Scan for the cell matching the given text and deliver its (X, Y) coordinate at center. 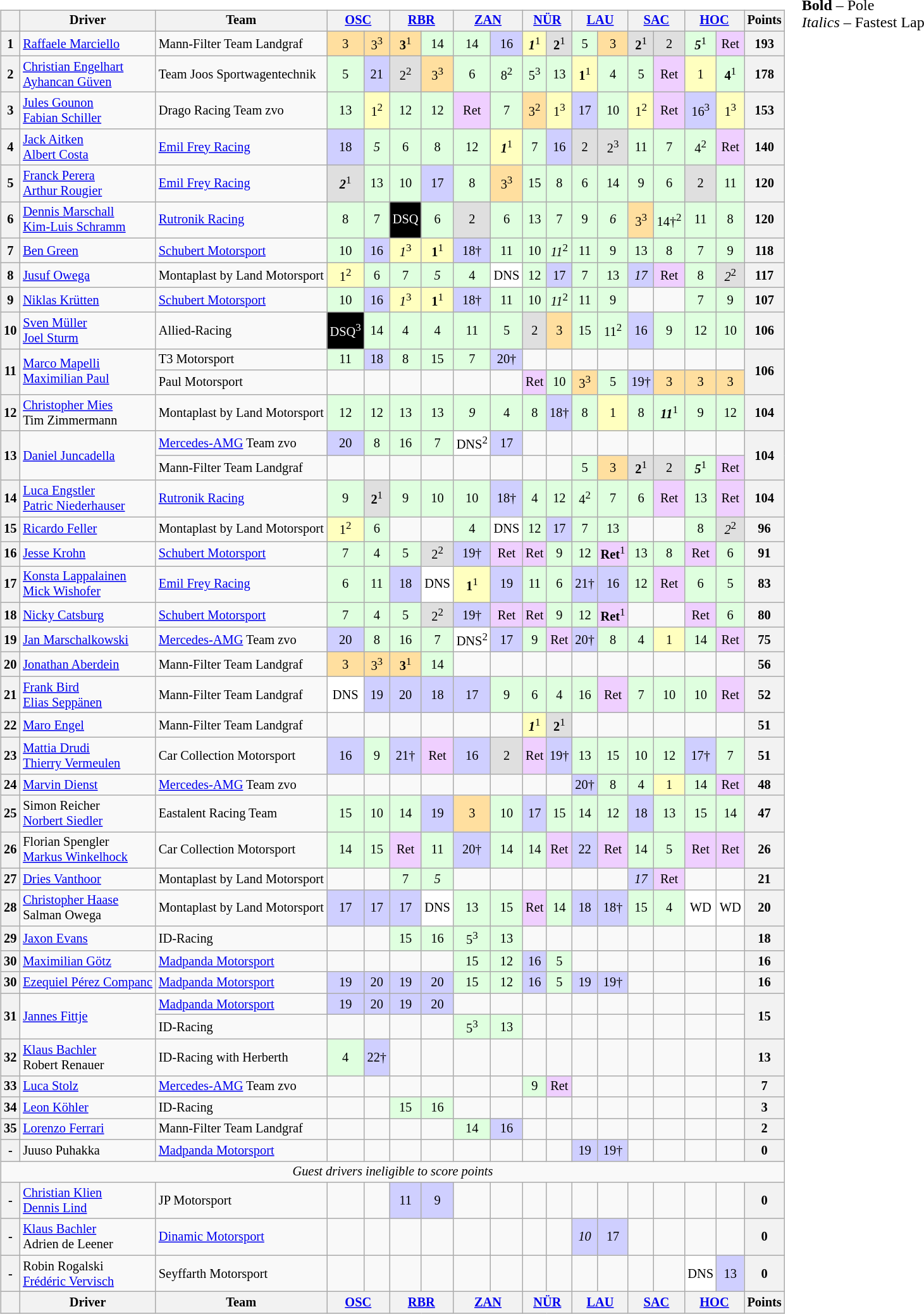
24 (10, 785)
Raffaele Marciello (87, 43)
82 (507, 74)
Niklas Krütten (87, 300)
Marco Mapelli Maximilian Paul (87, 372)
Eastalent Racing Team (242, 814)
Jules Gounon Fabian Schiller (87, 111)
Drago Racing Team zvo (242, 111)
14†2 (669, 220)
Maximilian Götz (87, 962)
Mattia Drudi Thierry Vermeulen (87, 756)
Dennis Marschall Kim-Luis Schramm (87, 220)
47 (765, 814)
DSQ3 (345, 330)
Christopher Mies Tim Zimmermann (87, 413)
22† (377, 1058)
Team Joos Sportwagentechnik (242, 74)
153 (765, 111)
Luca Stolz (87, 1086)
178 (765, 74)
163 (700, 111)
DSQ (405, 220)
193 (765, 43)
Jaxon Evans (87, 939)
Leon Köhler (87, 1108)
Seyffarth Motorsport (242, 1274)
Marvin Dienst (87, 785)
Florian Spengler Markus Winkelhock (87, 850)
Robin Rogalski Frédéric Vervisch (87, 1274)
Jannes Fittje (87, 1016)
Luca Engstler Patric Niederhauser (87, 499)
35 (10, 1129)
111 (669, 413)
41 (730, 74)
Klaus Bachler Adrien de Leener (87, 1237)
Jan Marschalkowski (87, 639)
34 (10, 1108)
Daniel Juncadella (87, 456)
T3 Motorsport (242, 359)
Franck Perera Arthur Rougier (87, 183)
Ben Green (87, 251)
Sven Müller Joel Sturm (87, 330)
Dinamic Motorsport (242, 1237)
28 (10, 908)
Ezequiel Pérez Companc (87, 982)
96 (765, 529)
Konsta Lappalainen Mick Wishofer (87, 585)
107 (765, 300)
29 (10, 939)
Paul Motorsport (242, 382)
ID-Racing with Herberth (242, 1058)
Maro Engel (87, 725)
Jack Aitken Albert Costa (87, 147)
Jesse Krohn (87, 554)
Ricardo Feller (87, 529)
25 (10, 814)
Klaus Bachler Robert Renauer (87, 1058)
83 (765, 585)
Juuso Puhakka (87, 1150)
Frank Bird Elias Seppänen (87, 695)
117 (765, 275)
Guest drivers ineligible to score points (392, 1172)
56 (765, 664)
Christopher Haase Salman Owega (87, 908)
17† (700, 756)
Jusuf Owega (87, 275)
Christian Klien Dennis Lind (87, 1201)
JP Motorsport (242, 1201)
Simon Reicher Norbert Siedler (87, 814)
Jonathan Aberdein (87, 664)
Nicky Catsburg (87, 615)
140 (765, 147)
91 (765, 554)
118 (765, 251)
Dries Vanthoor (87, 879)
Allied-Racing (242, 330)
52 (765, 695)
27 (10, 879)
Christian Engelhart Ayhancan Güven (87, 74)
48 (765, 785)
75 (765, 639)
Lorenzo Ferrari (87, 1129)
80 (765, 615)
